Detect which cell encompasses the target text, then output its [X, Y] center coordinate. 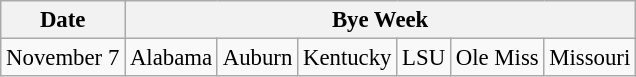
LSU [424, 58]
Bye Week [380, 20]
Ole Miss [497, 58]
Alabama [172, 58]
Date [63, 20]
Missouri [590, 58]
Kentucky [348, 58]
November 7 [63, 58]
Auburn [257, 58]
